Extract the (x, y) coordinate from the center of the cell holding the provided text.  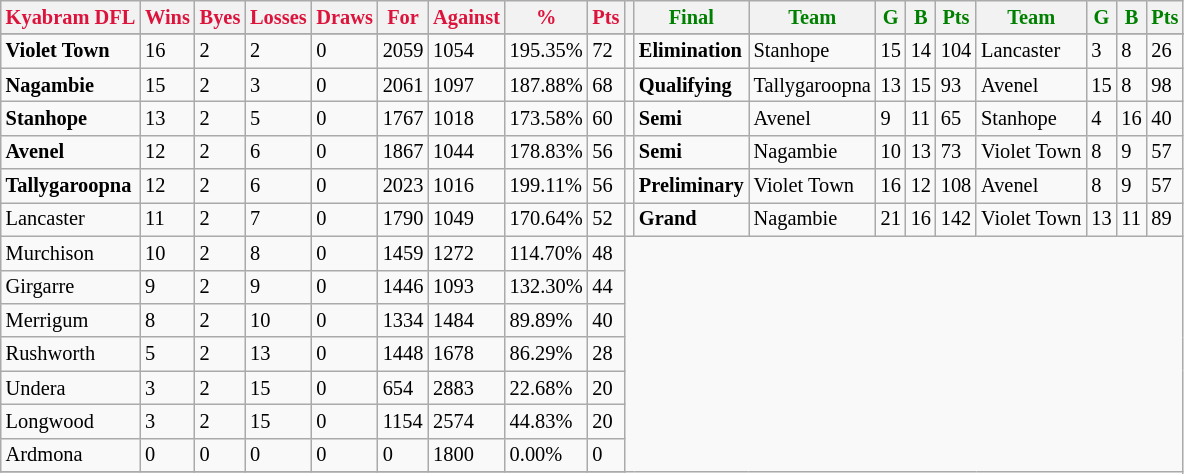
21 (891, 219)
1049 (466, 219)
93 (956, 85)
Losses (278, 17)
Grand (692, 219)
170.64% (546, 219)
1448 (403, 354)
28 (606, 354)
72 (606, 51)
187.88% (546, 85)
Longwood (70, 421)
86.29% (546, 354)
142 (956, 219)
89.89% (546, 320)
% (546, 17)
22.68% (546, 388)
1867 (403, 152)
1446 (403, 287)
26 (1164, 51)
1800 (466, 455)
1097 (466, 85)
Kyabram DFL (70, 17)
1018 (466, 118)
Wins (168, 17)
654 (403, 388)
2023 (403, 186)
Byes (220, 17)
1790 (403, 219)
Qualifying (692, 85)
44.83% (546, 421)
48 (606, 253)
2061 (403, 85)
1272 (466, 253)
195.35% (546, 51)
Rushworth (70, 354)
104 (956, 51)
60 (606, 118)
44 (606, 287)
89 (1164, 219)
Girgarre (70, 287)
Undera (70, 388)
132.30% (546, 287)
68 (606, 85)
108 (956, 186)
1054 (466, 51)
178.83% (546, 152)
73 (956, 152)
Draws (345, 17)
7 (278, 219)
1459 (403, 253)
114.70% (546, 253)
Ardmona (70, 455)
2059 (403, 51)
Merrigum (70, 320)
0.00% (546, 455)
2574 (466, 421)
Elimination (692, 51)
Final (692, 17)
1767 (403, 118)
Against (466, 17)
1044 (466, 152)
Preliminary (692, 186)
98 (1164, 85)
173.58% (546, 118)
1016 (466, 186)
1334 (403, 320)
Murchison (70, 253)
14 (921, 51)
2883 (466, 388)
65 (956, 118)
52 (606, 219)
1484 (466, 320)
199.11% (546, 186)
1154 (403, 421)
For (403, 17)
1678 (466, 354)
4 (1101, 118)
1093 (466, 287)
